Pinpoint the cell where the given text exists, returning its (x, y) midpoint coordinate. 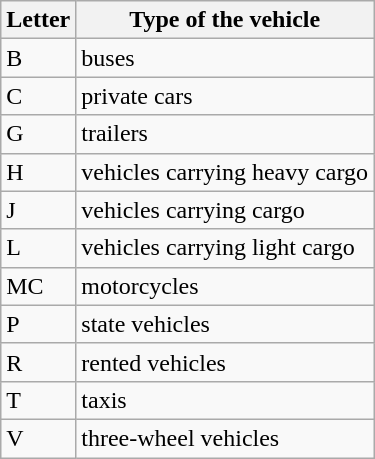
МС (38, 286)
T (38, 400)
private cars (225, 96)
buses (225, 58)
V (38, 438)
В (38, 58)
С (38, 96)
vehicles carrying light cargo (225, 248)
vehicles carrying heavy cargo (225, 172)
three-wheel vehicles (225, 438)
vehicles carrying cargo (225, 210)
state vehicles (225, 324)
Type of the vehicle (225, 20)
G (38, 134)
rented vehicles (225, 362)
H (38, 172)
P (38, 324)
L (38, 248)
J (38, 210)
R (38, 362)
taxis (225, 400)
Letter (38, 20)
trailers (225, 134)
motorcycles (225, 286)
